Return the [X, Y] coordinate for the center point of the cell that contains the specified text.  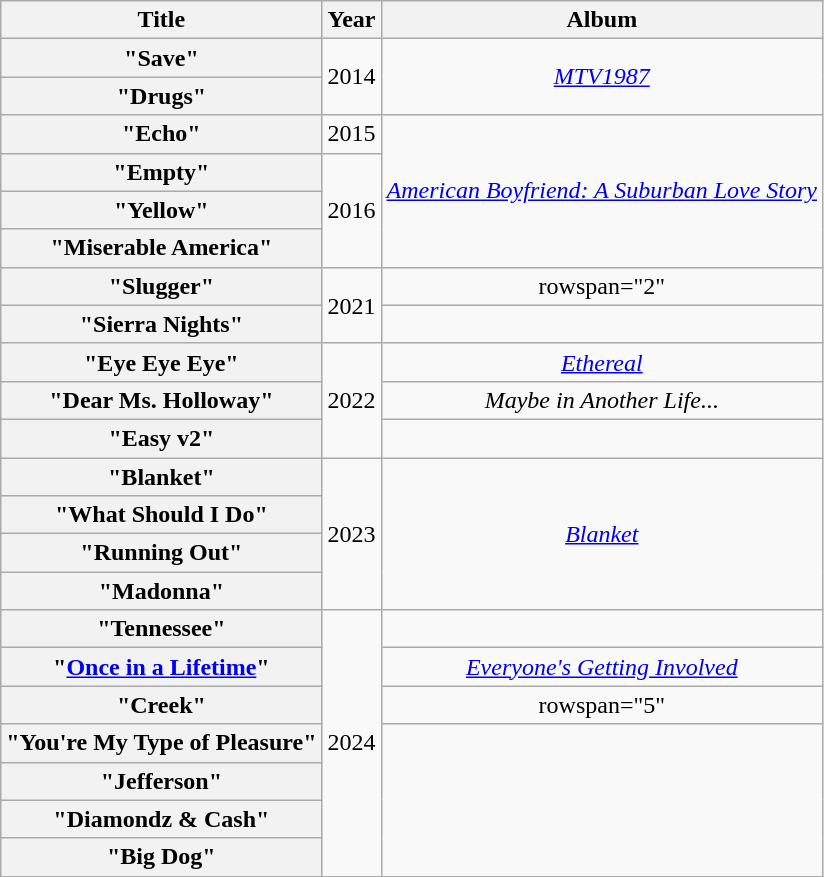
"Running Out" [162, 553]
"Yellow" [162, 210]
"Dear Ms. Holloway" [162, 400]
Ethereal [602, 362]
Album [602, 20]
2024 [352, 743]
2015 [352, 134]
Year [352, 20]
"Easy v2" [162, 438]
"Echo" [162, 134]
"Blanket" [162, 477]
2016 [352, 210]
"Once in a Lifetime" [162, 667]
"Eye Eye Eye" [162, 362]
"Empty" [162, 172]
"Creek" [162, 705]
"Tennessee" [162, 629]
"Madonna" [162, 591]
American Boyfriend: A Suburban Love Story [602, 191]
MTV1987 [602, 77]
"Miserable America" [162, 248]
Blanket [602, 534]
Everyone's Getting Involved [602, 667]
2022 [352, 400]
"Drugs" [162, 96]
Maybe in Another Life... [602, 400]
2014 [352, 77]
"Jefferson" [162, 781]
2021 [352, 305]
"You're My Type of Pleasure" [162, 743]
"Save" [162, 58]
"What Should I Do" [162, 515]
2023 [352, 534]
"Big Dog" [162, 857]
"Sierra Nights" [162, 324]
"Slugger" [162, 286]
"Diamondz & Cash" [162, 819]
rowspan="5" [602, 705]
Title [162, 20]
rowspan="2" [602, 286]
